Search for the cell housing the specified text and yield its [x, y] center coordinate. 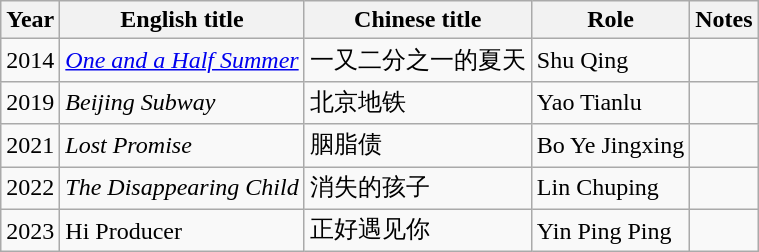
The Disappearing Child [182, 188]
Notes [724, 20]
Chinese title [418, 20]
北京地铁 [418, 102]
2021 [30, 146]
Year [30, 20]
English title [182, 20]
Role [610, 20]
胭脂债 [418, 146]
Yin Ping Ping [610, 230]
正好遇见你 [418, 230]
Beijing Subway [182, 102]
Hi Producer [182, 230]
2022 [30, 188]
一又二分之一的夏天 [418, 60]
消失的孩子 [418, 188]
One and a Half Summer [182, 60]
2019 [30, 102]
Bo Ye Jingxing [610, 146]
Shu Qing [610, 60]
2023 [30, 230]
Yao Tianlu [610, 102]
Lin Chuping [610, 188]
Lost Promise [182, 146]
2014 [30, 60]
